Detect which cell encompasses the target text, then output its [X, Y] center coordinate. 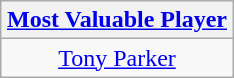
Most Valuable Player [116, 20]
Tony Parker [116, 58]
